Scan for the cell matching the given text and deliver its (X, Y) coordinate at center. 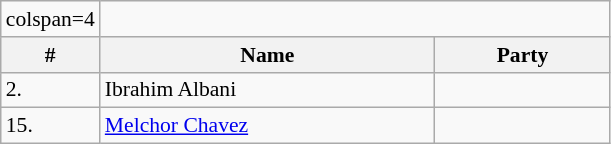
Party (522, 55)
2. (50, 90)
colspan=4 (50, 19)
15. (50, 126)
Melchor Chavez (268, 126)
Ibrahim Albani (268, 90)
Name (268, 55)
# (50, 55)
